Find where the given text appears and provide that cell's center as (x, y) coordinate. 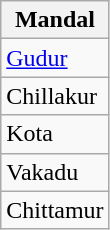
Vakadu (55, 172)
Gudur (55, 58)
Kota (55, 134)
Chittamur (55, 210)
Chillakur (55, 96)
Mandal (55, 20)
